Scan for the cell matching the given text and deliver its [X, Y] coordinate at center. 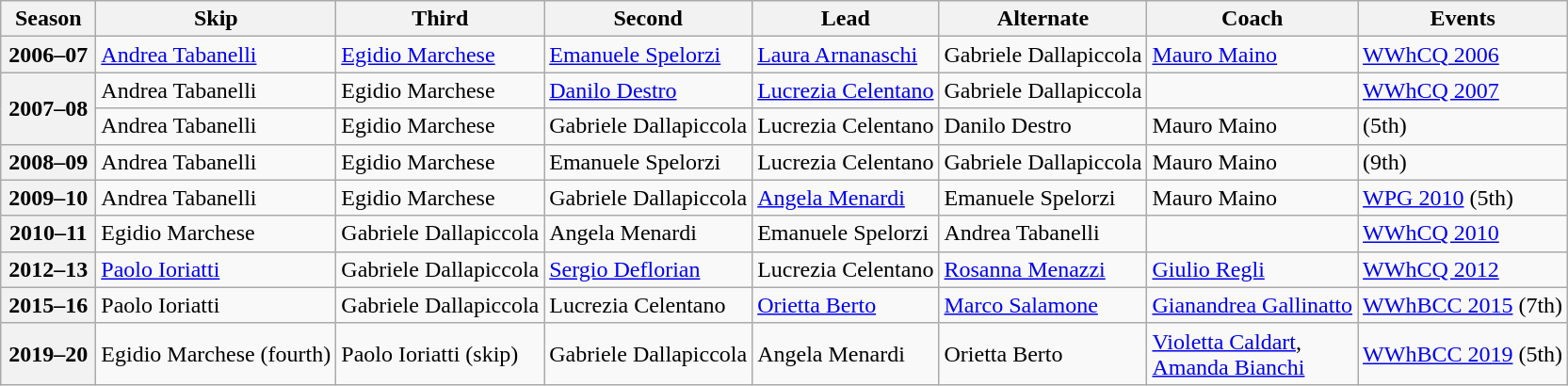
Rosanna Menazzi [1043, 269]
2010–11 [49, 233]
Giulio Regli [1253, 269]
(5th) [1463, 126]
WWhCQ 2006 [1463, 55]
Season [49, 19]
2019–20 [49, 354]
2009–10 [49, 198]
Paolo Ioriatti (skip) [441, 354]
Lead [846, 19]
WWhCQ 2010 [1463, 233]
Skip [217, 19]
Alternate [1043, 19]
Sergio Deflorian [648, 269]
(9th) [1463, 162]
2007–08 [49, 108]
Marco Salamone [1043, 305]
WWhCQ 2012 [1463, 269]
Laura Arnanaschi [846, 55]
Gianandrea Gallinatto [1253, 305]
Egidio Marchese (fourth) [217, 354]
2008–09 [49, 162]
Events [1463, 19]
WWhCQ 2007 [1463, 90]
WWhBCC 2019 (5th) [1463, 354]
WWhBCC 2015 (7th) [1463, 305]
WPG 2010 (5th) [1463, 198]
Violetta Caldart,Amanda Bianchi [1253, 354]
Third [441, 19]
Coach [1253, 19]
2006–07 [49, 55]
2015–16 [49, 305]
2012–13 [49, 269]
Second [648, 19]
